Return (X, Y) of the center of cell containing provided text 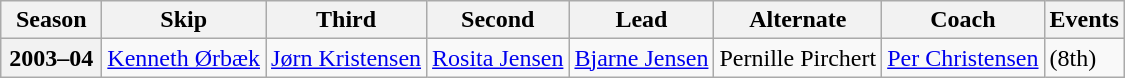
Events (1084, 20)
Per Christensen (963, 58)
Kenneth Ørbæk (184, 58)
Skip (184, 20)
Pernille Pirchert (798, 58)
Second (498, 20)
Season (52, 20)
(8th) (1084, 58)
Alternate (798, 20)
Rosita Jensen (498, 58)
Coach (963, 20)
Lead (642, 20)
2003–04 (52, 58)
Jørn Kristensen (346, 58)
Bjarne Jensen (642, 58)
Third (346, 20)
